Capture the cell that displays the provided text and extract its [X, Y] central coordinate. 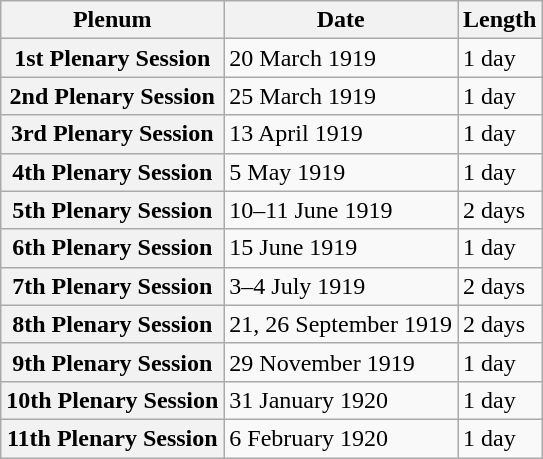
21, 26 September 1919 [341, 324]
6th Plenary Session [112, 248]
7th Plenary Session [112, 286]
2nd Plenary Session [112, 96]
10–11 June 1919 [341, 210]
13 April 1919 [341, 134]
1st Plenary Session [112, 58]
10th Plenary Session [112, 400]
8th Plenary Session [112, 324]
Plenum [112, 20]
3rd Plenary Session [112, 134]
20 March 1919 [341, 58]
5th Plenary Session [112, 210]
25 March 1919 [341, 96]
3–4 July 1919 [341, 286]
Length [500, 20]
11th Plenary Session [112, 438]
15 June 1919 [341, 248]
6 February 1920 [341, 438]
Date [341, 20]
29 November 1919 [341, 362]
5 May 1919 [341, 172]
9th Plenary Session [112, 362]
31 January 1920 [341, 400]
4th Plenary Session [112, 172]
